Capture the cell that displays the provided text and extract its (x, y) central coordinate. 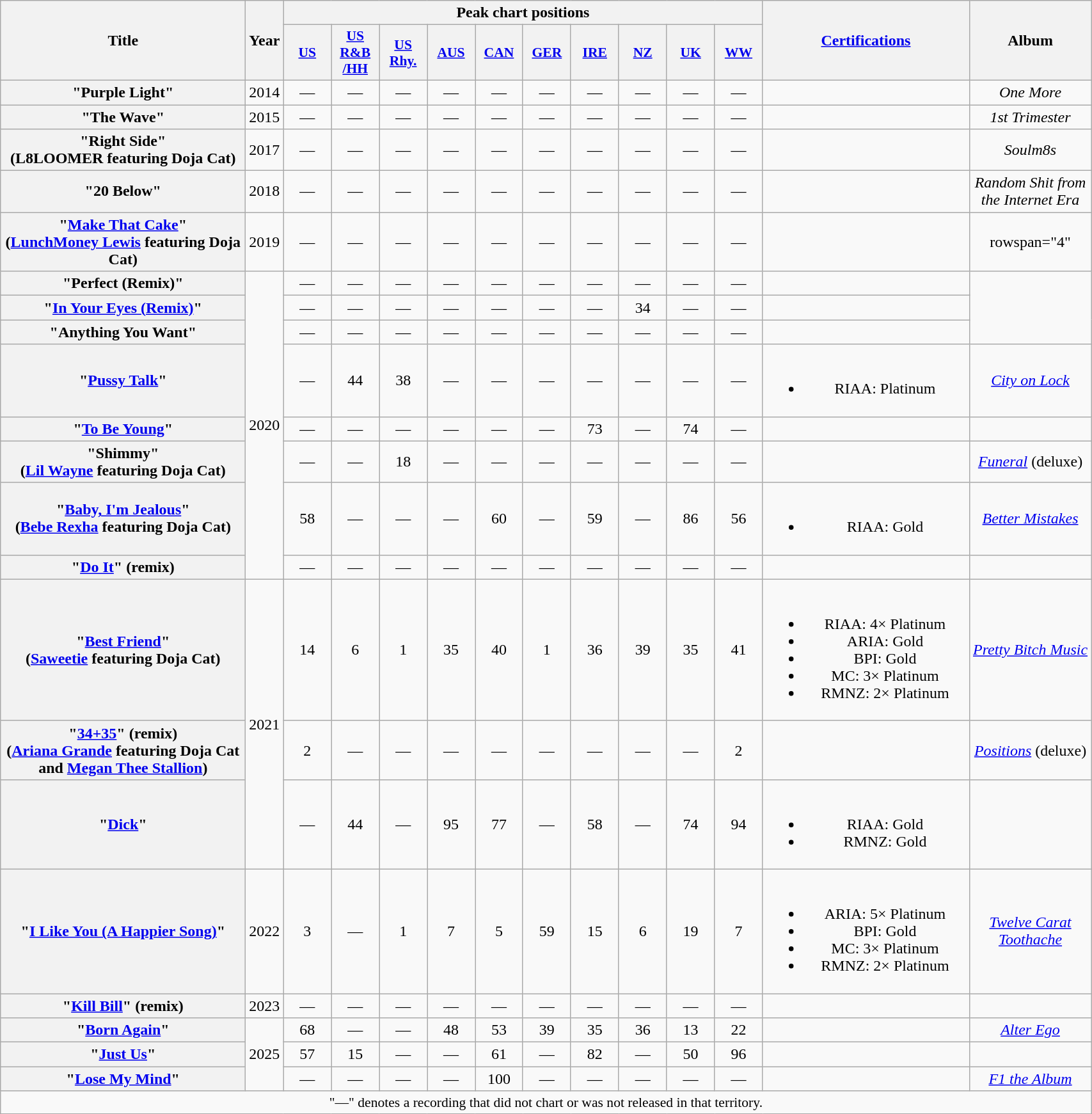
"Do It" (remix) (123, 567)
RIAA: Platinum (866, 380)
USRhy. (403, 52)
41 (738, 650)
60 (499, 518)
"In Your Eyes (Remix)" (123, 308)
2022 (265, 931)
"Pussy Talk" (123, 380)
NZ (642, 52)
City on Lock (1030, 380)
"Make That Cake"(LunchMoney Lewis featuring Doja Cat) (123, 242)
2017 (265, 150)
61 (499, 1054)
3 (307, 931)
2021 (265, 724)
AUS (452, 52)
"Shimmy"(Lil Wayne featuring Doja Cat) (123, 462)
40 (499, 650)
"Kill Bill" (remix) (123, 1005)
2020 (265, 426)
2018 (265, 192)
Year (265, 41)
"Perfect (Remix)" (123, 283)
82 (595, 1054)
One More (1030, 92)
73 (595, 429)
"Purple Light" (123, 92)
68 (307, 1030)
"Just Us" (123, 1054)
Soulm8s (1030, 150)
UK (691, 52)
53 (499, 1030)
ARIA: 5× PlatinumBPI: GoldMC: 3× PlatinumRMNZ: 2× Platinum (866, 931)
Alter Ego (1030, 1030)
Title (123, 41)
Twelve Carat Toothache (1030, 931)
2019 (265, 242)
Random Shit from the Internet Era (1030, 192)
Peak chart positions (523, 13)
"Anything You Want" (123, 332)
"Lose My Mind" (123, 1079)
Funeral (deluxe) (1030, 462)
"Dick" (123, 824)
Better Mistakes (1030, 518)
94 (738, 824)
38 (403, 380)
95 (452, 824)
WW (738, 52)
19 (691, 931)
"—" denotes a recording that did not chart or was not released in that territory. (546, 1102)
Positions (deluxe) (1030, 750)
14 (307, 650)
US (307, 52)
13 (691, 1030)
RIAA: GoldRMNZ: Gold (866, 824)
"Right Side"(L8LOOMER featuring Doja Cat) (123, 150)
"Baby, I'm Jealous"(Bebe Rexha featuring Doja Cat) (123, 518)
F1 the Album (1030, 1079)
IRE (595, 52)
"Best Friend"(Saweetie featuring Doja Cat) (123, 650)
"Born Again" (123, 1030)
"To Be Young" (123, 429)
56 (738, 518)
CAN (499, 52)
34 (642, 308)
2014 (265, 92)
86 (691, 518)
RIAA: 4× PlatinumARIA: GoldBPI: GoldMC: 3× PlatinumRMNZ: 2× Platinum (866, 650)
"I Like You (A Happier Song)" (123, 931)
48 (452, 1030)
"20 Below" (123, 192)
5 (499, 931)
GER (546, 52)
2023 (265, 1005)
1st Trimester (1030, 117)
USR&B/HH (356, 52)
rowspan="4" (1030, 242)
Certifications (866, 41)
57 (307, 1054)
22 (738, 1030)
Album (1030, 41)
"The Wave" (123, 117)
50 (691, 1054)
2025 (265, 1054)
Pretty Bitch Music (1030, 650)
"34+35" (remix)(Ariana Grande featuring Doja Cat and Megan Thee Stallion) (123, 750)
RIAA: Gold (866, 518)
77 (499, 824)
18 (403, 462)
2015 (265, 117)
100 (499, 1079)
96 (738, 1054)
